Identify which cell holds the provided text, then report its (X, Y) central coordinate. 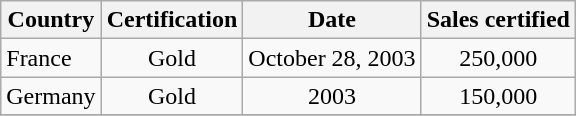
Country (51, 20)
October 28, 2003 (332, 58)
Sales certified (498, 20)
150,000 (498, 96)
2003 (332, 96)
Certification (172, 20)
Date (332, 20)
France (51, 58)
250,000 (498, 58)
Germany (51, 96)
